Determine the [X, Y] coordinate at the center of the cell enclosing the given text.  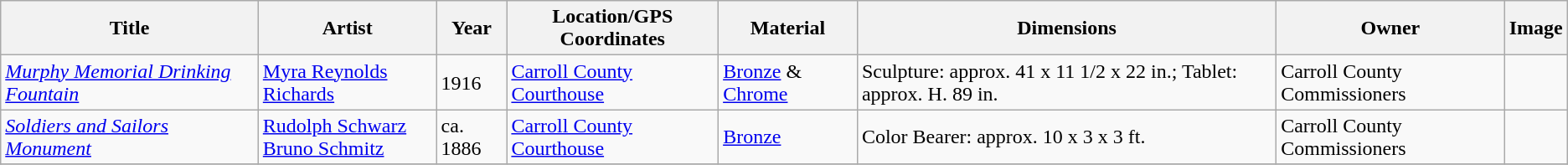
Material [788, 28]
Title [130, 28]
Year [472, 28]
Color Bearer: approx. 10 x 3 x 3 ft. [1066, 137]
Soldiers and Sailors Monument [130, 137]
Image [1536, 28]
Murphy Memorial Drinking Fountain [130, 82]
Dimensions [1066, 28]
Location/GPS Coordinates [613, 28]
Myra Reynolds Richards [347, 82]
Artist [347, 28]
ca. 1886 [472, 137]
1916 [472, 82]
Owner [1390, 28]
Sculpture: approx. 41 x 11 1/2 x 22 in.; Tablet: approx. H. 89 in. [1066, 82]
Bronze & Chrome [788, 82]
Rudolph SchwarzBruno Schmitz [347, 137]
Bronze [788, 137]
